Scan for the cell matching the given text and deliver its (X, Y) coordinate at center. 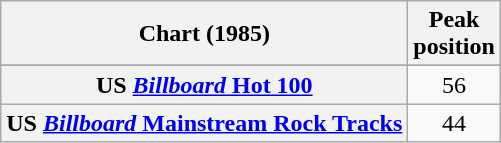
44 (454, 123)
US Billboard Hot 100 (204, 85)
Peakposition (454, 34)
56 (454, 85)
Chart (1985) (204, 34)
US Billboard Mainstream Rock Tracks (204, 123)
